Determine the (x, y) coordinate at the center of the cell enclosing the given text.  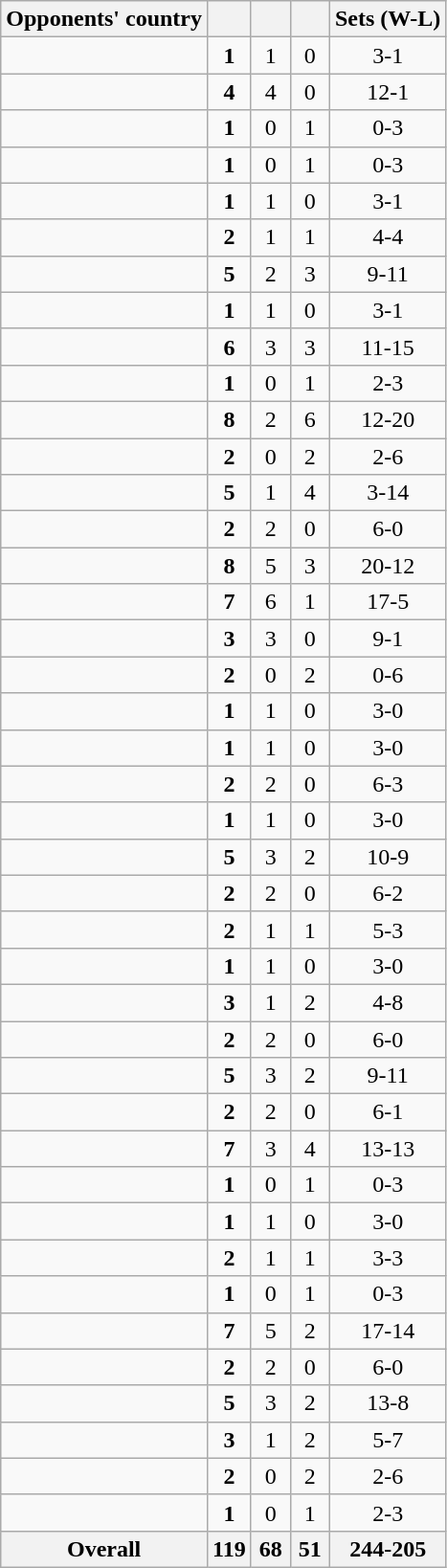
51 (310, 1549)
13-13 (388, 1149)
12-1 (388, 92)
244-205 (388, 1549)
3-3 (388, 1258)
0-6 (388, 675)
9-1 (388, 638)
10-9 (388, 857)
5-7 (388, 1440)
68 (270, 1549)
11-15 (388, 347)
Overall (104, 1549)
Opponents' country (104, 19)
6-1 (388, 1112)
4-8 (388, 1002)
20-12 (388, 566)
6-3 (388, 784)
17-14 (388, 1331)
17-5 (388, 602)
4-4 (388, 237)
3-14 (388, 493)
Sets (W-L) (388, 19)
119 (230, 1549)
6-2 (388, 893)
13-8 (388, 1403)
12-20 (388, 419)
5-3 (388, 930)
